Pinpoint the cell where the given text exists, returning its [x, y] midpoint coordinate. 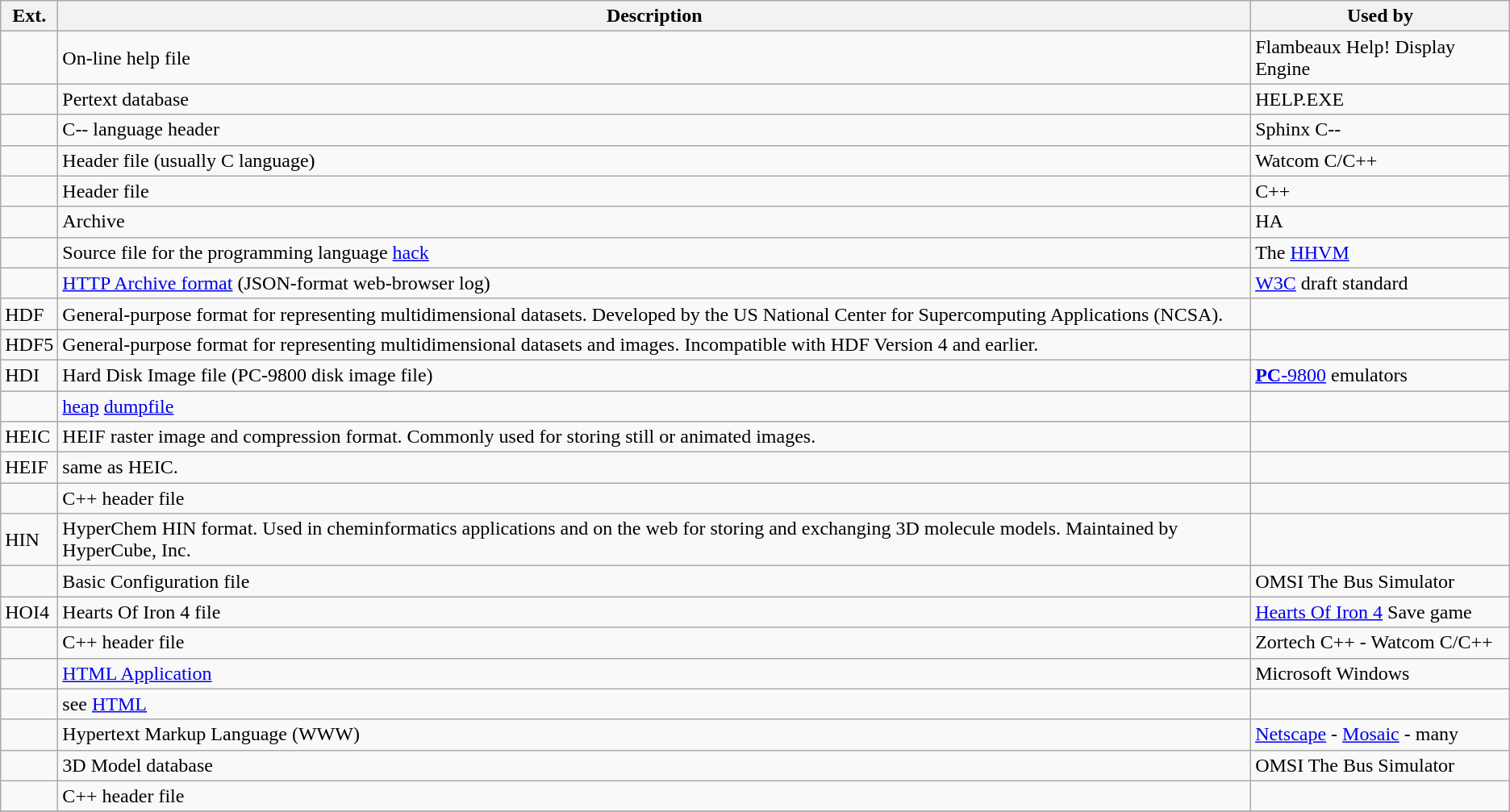
Flambeaux Help! Display Engine [1381, 58]
Hearts Of Iron 4 file [655, 612]
Netscape - Mosaic - many [1381, 735]
same as HEIC. [655, 468]
Archive [655, 222]
heap dumpfile [655, 406]
Ext. [29, 16]
Watcom C/C++ [1381, 160]
HTTP Archive format (JSON-format web-browser log) [655, 283]
Pertext database [655, 99]
On-line help file [655, 58]
Hard Disk Image file (PC-9800 disk image file) [655, 375]
HDF5 [29, 344]
Microsoft Windows [1381, 673]
HEIF raster image and compression format. Commonly used for storing still or animated images. [655, 437]
HEIC [29, 437]
Hypertext Markup Language (WWW) [655, 735]
HOI4 [29, 612]
Header file [655, 191]
Used by [1381, 16]
C-- language header [655, 130]
Basic Configuration file [655, 581]
General-purpose format for representing multidimensional datasets and images. Incompatible with HDF Version 4 and earlier. [655, 344]
Zortech C++ - Watcom C/C++ [1381, 643]
PC-9800 emulators [1381, 375]
HIN [29, 540]
HEIF [29, 468]
HDF [29, 314]
C++ [1381, 191]
HDI [29, 375]
see HTML [655, 704]
Header file (usually C language) [655, 160]
Source file for the programming language hack [655, 252]
3D Model database [655, 765]
Description [655, 16]
HELP.EXE [1381, 99]
The HHVM [1381, 252]
General-purpose format for representing multidimensional datasets. Developed by the US National Center for Supercomputing Applications (NCSA). [655, 314]
Sphinx C-- [1381, 130]
Hearts Of Iron 4 Save game [1381, 612]
W3C draft standard [1381, 283]
HTML Application [655, 673]
HA [1381, 222]
